Capture the cell that displays the provided text and extract its (x, y) central coordinate. 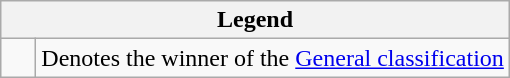
Legend (256, 20)
Denotes the winner of the General classification (273, 58)
